From the cell containing the given text, extract its center point as (X, Y) coordinate. 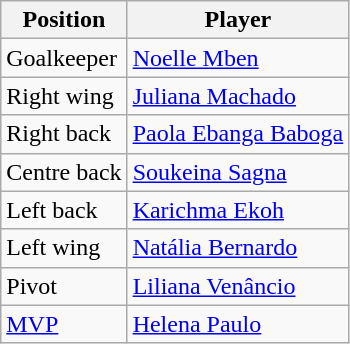
Juliana Machado (238, 96)
Right wing (64, 96)
Pivot (64, 286)
Paola Ebanga Baboga (238, 134)
Liliana Venâncio (238, 286)
Helena Paulo (238, 324)
Soukeina Sagna (238, 172)
Goalkeeper (64, 58)
Natália Bernardo (238, 248)
Player (238, 20)
Left wing (64, 248)
Position (64, 20)
Karichma Ekoh (238, 210)
Left back (64, 210)
Right back (64, 134)
MVP (64, 324)
Noelle Mben (238, 58)
Centre back (64, 172)
